Scan for the cell matching the given text and deliver its [x, y] coordinate at center. 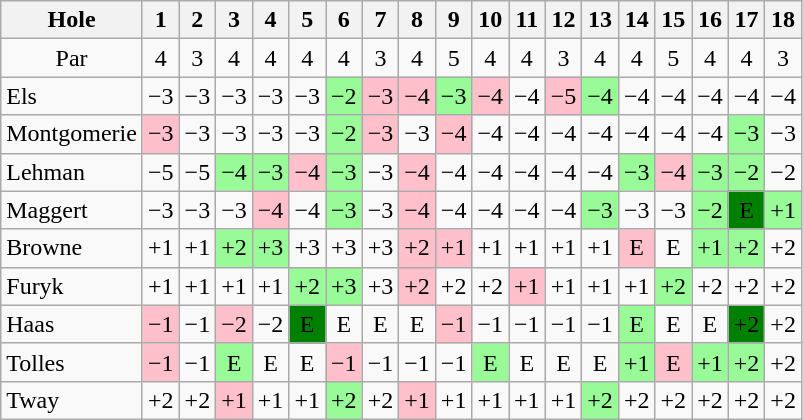
6 [344, 20]
15 [674, 20]
Maggert [72, 210]
8 [418, 20]
Tolles [72, 362]
16 [710, 20]
13 [600, 20]
2 [198, 20]
Furyk [72, 286]
12 [564, 20]
Els [72, 96]
Browne [72, 248]
14 [636, 20]
Hole [72, 20]
Lehman [72, 172]
Tway [72, 400]
Par [72, 58]
11 [528, 20]
17 [746, 20]
9 [454, 20]
Montgomerie [72, 134]
1 [160, 20]
7 [380, 20]
18 [784, 20]
Haas [72, 324]
10 [490, 20]
